Locate the cell with the specified text and output its (x, y) center coordinate. 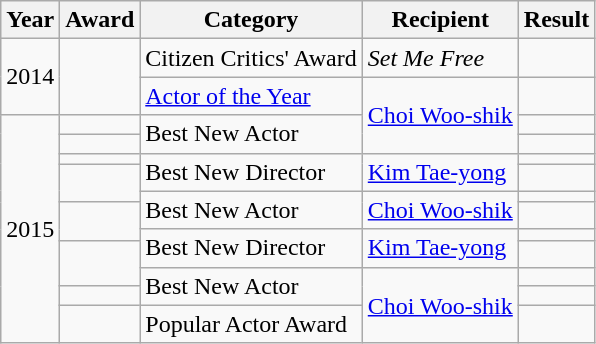
Citizen Critics' Award (251, 58)
Recipient (440, 20)
Actor of the Year (251, 96)
Year (30, 20)
Result (556, 20)
Category (251, 20)
Award (100, 20)
2014 (30, 77)
Popular Actor Award (251, 324)
Set Me Free (440, 58)
2015 (30, 229)
